Detect which cell encompasses the target text, then output its [x, y] center coordinate. 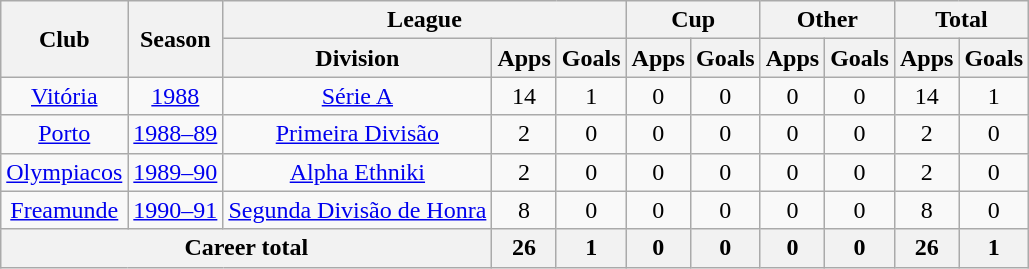
Career total [246, 248]
Other [827, 20]
Season [176, 39]
1988 [176, 96]
League [424, 20]
Freamunde [64, 210]
Total [961, 20]
Primeira Divisão [358, 134]
Olympiacos [64, 172]
1989–90 [176, 172]
1990–91 [176, 210]
Vitória [64, 96]
Club [64, 39]
Cup [693, 20]
1988–89 [176, 134]
Segunda Divisão de Honra [358, 210]
Division [358, 58]
Série A [358, 96]
Porto [64, 134]
Alpha Ethniki [358, 172]
